Output the [x, y] coordinate of the center of the cell containing the given text.  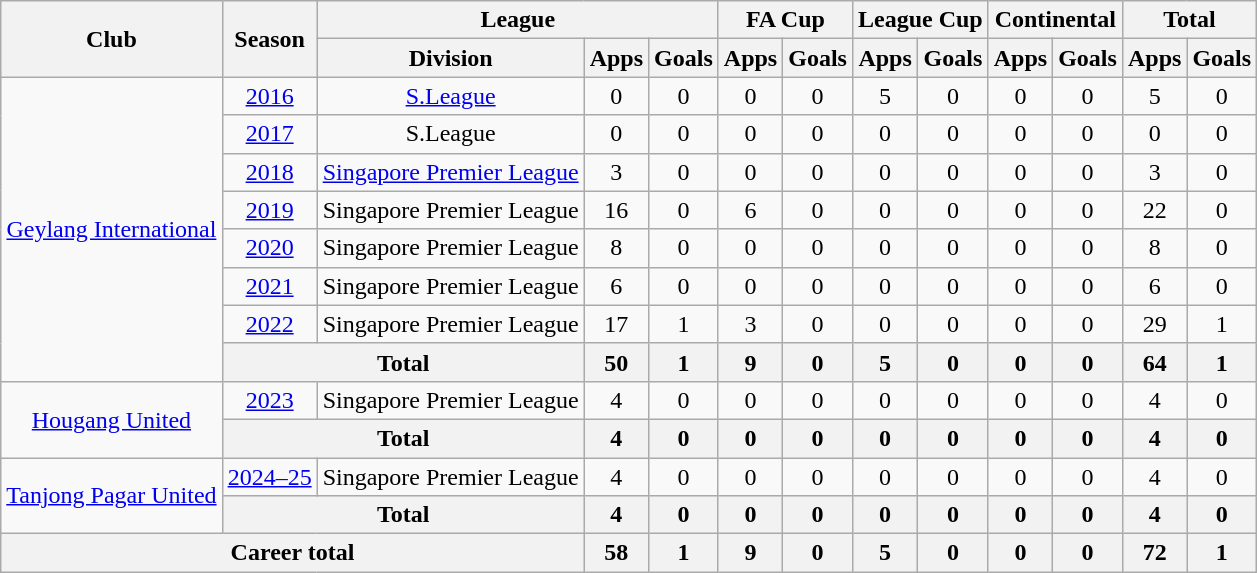
Continental [1055, 20]
72 [1154, 553]
League [518, 20]
2024–25 [270, 477]
2020 [270, 248]
58 [616, 553]
17 [616, 324]
29 [1154, 324]
16 [616, 210]
Tanjong Pagar United [112, 496]
FA Cup [785, 20]
Division [450, 58]
League Cup [920, 20]
50 [616, 362]
2023 [270, 400]
2021 [270, 286]
2022 [270, 324]
Hougang United [112, 419]
22 [1154, 210]
2018 [270, 172]
Geylang International [112, 229]
64 [1154, 362]
2016 [270, 96]
Season [270, 39]
2017 [270, 134]
Career total [292, 553]
2019 [270, 210]
Club [112, 39]
